From the cell containing the given text, extract its center point as (X, Y) coordinate. 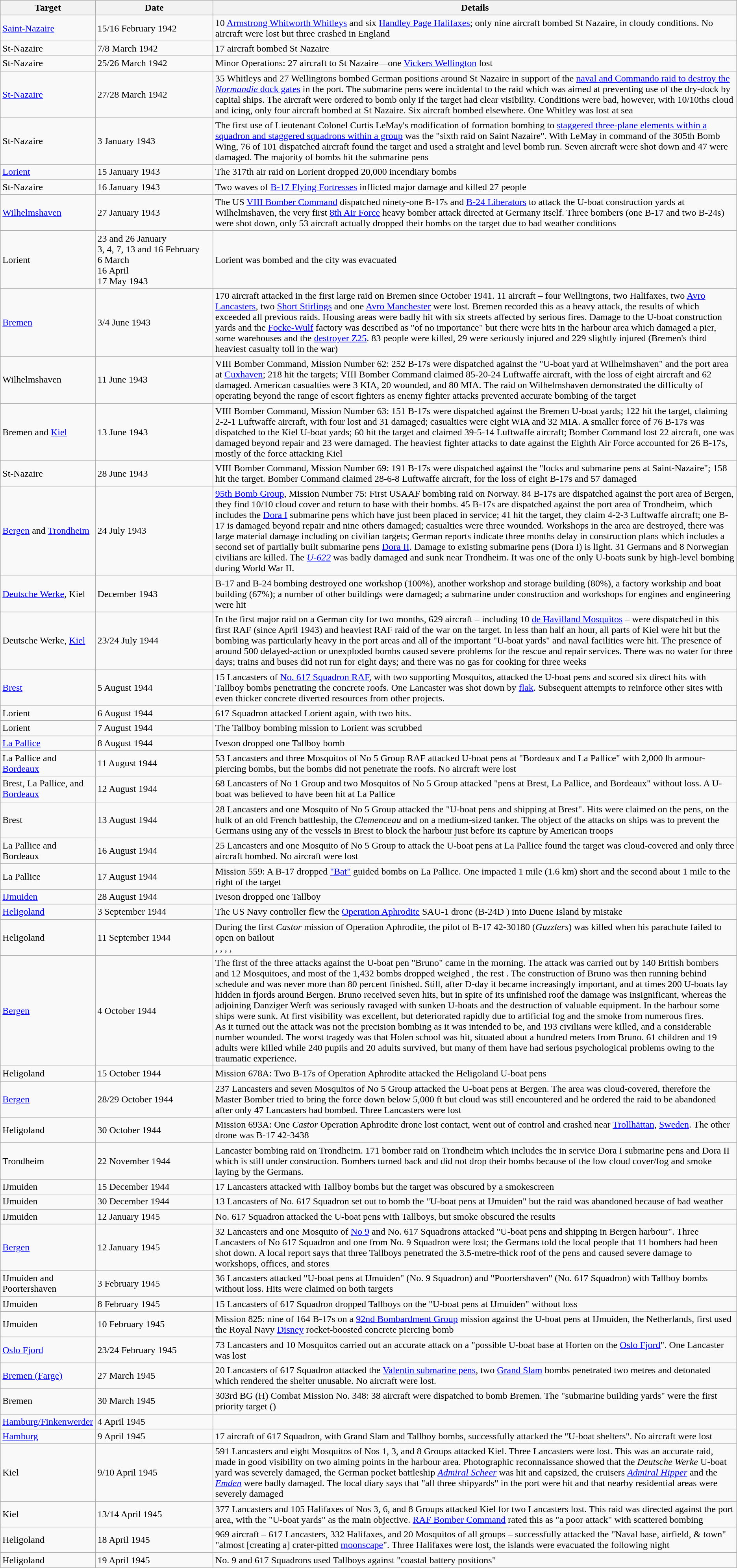
No. 9 and 617 Squadrons used Tallboys against "coastal battery positions" (475, 1560)
18 April 1945 (154, 1540)
5 August 1944 (154, 688)
15 January 1943 (154, 172)
27/28 March 1942 (154, 94)
30 March 1945 (154, 1401)
27 January 1943 (154, 213)
13 Lancasters of No. 617 Squadron set out to bomb the "U-boat pens at IJmuiden" but the raid was abandoned because of bad weather (475, 1202)
23/24 July 1944 (154, 641)
23/24 February 1945 (154, 1350)
The Tallboy bombing mission to Lorient was scrubbed (475, 728)
17 aircraft bombed St Nazaire (475, 48)
9/10 April 1945 (154, 1473)
IJmuiden and Poortershaven (48, 1284)
28/29 October 1944 (154, 1099)
30 October 1944 (154, 1130)
15 Lancasters of 617 Squadron dropped Tallboys on the "U-boat pens at IJmuiden" without loss (475, 1304)
Hamburg/Finkenwerder (48, 1421)
4 October 1944 (154, 1011)
17 Lancasters attacked with Tallboy bombs but the target was obscured by a smokescreen (475, 1187)
73 Lancasters and 10 Mosquitos carried out an accurate attack on a "possible U-boat base at Horten on the Oslo Fjord". One Lancaster was lost (475, 1350)
11 August 1944 (154, 764)
December 1943 (154, 594)
3 January 1943 (154, 141)
Bergen and Trondheim (48, 531)
Hamburg (48, 1437)
617 Squadron attacked Lorient again, with two hits. (475, 713)
8 August 1944 (154, 743)
19 April 1945 (154, 1560)
22 November 1944 (154, 1161)
24 July 1943 (154, 531)
17 aircraft of 617 Squadron, with Grand Slam and Tallboy bombs, successfully attacked the "U-boat shelters". No aircraft were lost (475, 1437)
The US Navy controller flew the Operation Aphrodite SAU-1 drone (B-24D ) into Duene Island by mistake (475, 912)
8 February 1945 (154, 1304)
Date (154, 8)
3 September 1944 (154, 912)
15/16 February 1942 (154, 28)
3/4 June 1943 (154, 322)
Iveson dropped one Tallboy bomb (475, 743)
13 June 1943 (154, 432)
17 August 1944 (154, 876)
11 June 1943 (154, 379)
Saint-Nazaire (48, 28)
28 June 1943 (154, 474)
11 September 1944 (154, 937)
Bremen and Kiel (48, 432)
Target (48, 8)
The 317th air raid on Lorient dropped 20,000 incendiary bombs (475, 172)
28 August 1944 (154, 897)
Iveson dropped one Tallboy (475, 897)
Two waves of B-17 Flying Fortresses inflicted major damage and killed 27 people (475, 187)
25/26 March 1942 (154, 63)
15 October 1944 (154, 1074)
Mission 678A: Two B-17s of Operation Aphrodite attacked the Heligoland U-boat pens (475, 1074)
Oslo Fjord (48, 1350)
15 December 1944 (154, 1187)
No. 617 Squadron attacked the U-boat pens with Tallboys, but smoke obscured the results (475, 1217)
27 March 1945 (154, 1375)
6 August 1944 (154, 713)
Brest, La Pallice, and Bordeaux (48, 789)
16 January 1943 (154, 187)
12 August 1944 (154, 789)
Minor Operations: 27 aircraft to St Nazaire—one Vickers Wellington lost (475, 63)
23 and 26 January 3, 4, 7, 13 and 16 February6 March16 April17 May 1943 (154, 259)
13 August 1944 (154, 820)
30 December 1944 (154, 1202)
9 April 1945 (154, 1437)
16 August 1944 (154, 851)
Lorient was bombed and the city was evacuated (475, 259)
4 April 1945 (154, 1421)
7 August 1944 (154, 728)
10 February 1945 (154, 1324)
Details (475, 8)
13/14 April 1945 (154, 1514)
Bremen (Farge) (48, 1375)
7/8 March 1942 (154, 48)
303rd BG (H) Combat Mission No. 348: 38 aircraft were dispatched to bomb Bremen. The "submarine building yards" were the first priority target () (475, 1401)
3 February 1945 (154, 1284)
Trondheim (48, 1161)
